Provide the [x, y] coordinate of the cell's center where the given text is located.  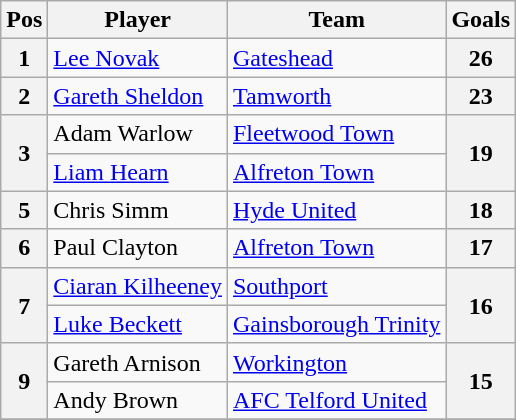
Southport [336, 286]
6 [24, 248]
Liam Hearn [138, 172]
Hyde United [336, 210]
AFC Telford United [336, 400]
Player [138, 20]
Tamworth [336, 96]
Adam Warlow [138, 134]
19 [481, 153]
9 [24, 381]
Ciaran Kilheeney [138, 286]
5 [24, 210]
17 [481, 248]
7 [24, 305]
Chris Simm [138, 210]
2 [24, 96]
Fleetwood Town [336, 134]
3 [24, 153]
Team [336, 20]
26 [481, 58]
Andy Brown [138, 400]
Gateshead [336, 58]
1 [24, 58]
Lee Novak [138, 58]
15 [481, 381]
Gareth Sheldon [138, 96]
Goals [481, 20]
18 [481, 210]
Gainsborough Trinity [336, 324]
Pos [24, 20]
23 [481, 96]
16 [481, 305]
Luke Beckett [138, 324]
Workington [336, 362]
Paul Clayton [138, 248]
Gareth Arnison [138, 362]
